Capture the cell that displays the provided text and extract its (x, y) central coordinate. 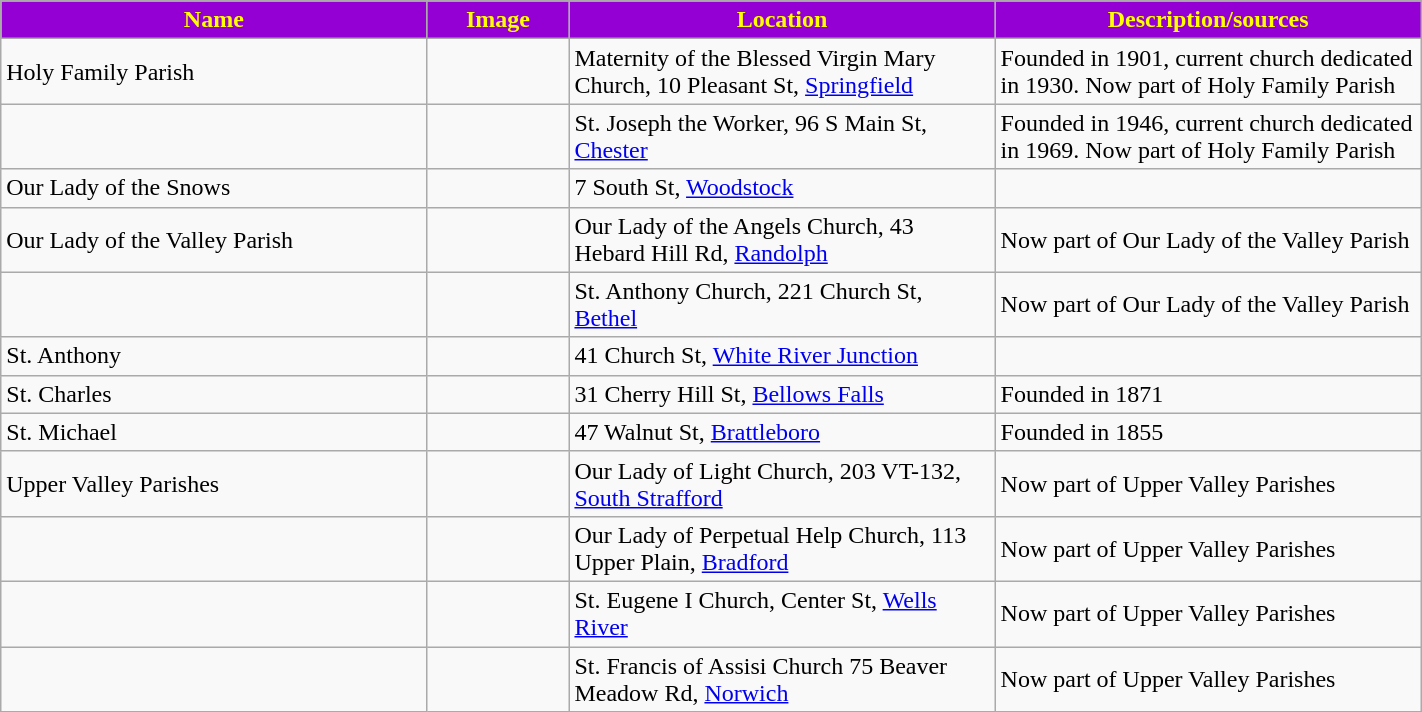
Image (498, 20)
Our Lady of the Angels Church, 43 Hebard Hill Rd, Randolph (782, 240)
St. Michael (214, 432)
7 South St, Woodstock (782, 188)
St. Anthony (214, 356)
Location (782, 20)
St. Anthony Church, 221 Church St, Bethel (782, 304)
47 Walnut St, Brattleboro (782, 432)
Our Lady of the Snows (214, 188)
St. Joseph the Worker, 96 S Main St, Chester (782, 136)
41 Church St, White River Junction (782, 356)
Founded in 1855 (1208, 432)
Our Lady of Light Church, 203 VT-132, South Strafford (782, 484)
31 Cherry Hill St, Bellows Falls (782, 394)
Upper Valley Parishes (214, 484)
Name (214, 20)
Description/sources (1208, 20)
Our Lady of the Valley Parish (214, 240)
Founded in 1871 (1208, 394)
Founded in 1901, current church dedicated in 1930. Now part of Holy Family Parish (1208, 72)
Founded in 1946, current church dedicated in 1969. Now part of Holy Family Parish (1208, 136)
St. Charles (214, 394)
Maternity of the Blessed Virgin Mary Church, 10 Pleasant St, Springfield (782, 72)
St. Francis of Assisi Church 75 Beaver Meadow Rd, Norwich (782, 678)
Our Lady of Perpetual Help Church, 113 Upper Plain, Bradford (782, 548)
St. Eugene I Church, Center St, Wells River (782, 614)
Holy Family Parish (214, 72)
